Extract the [X, Y] coordinate from the center of the cell holding the provided text.  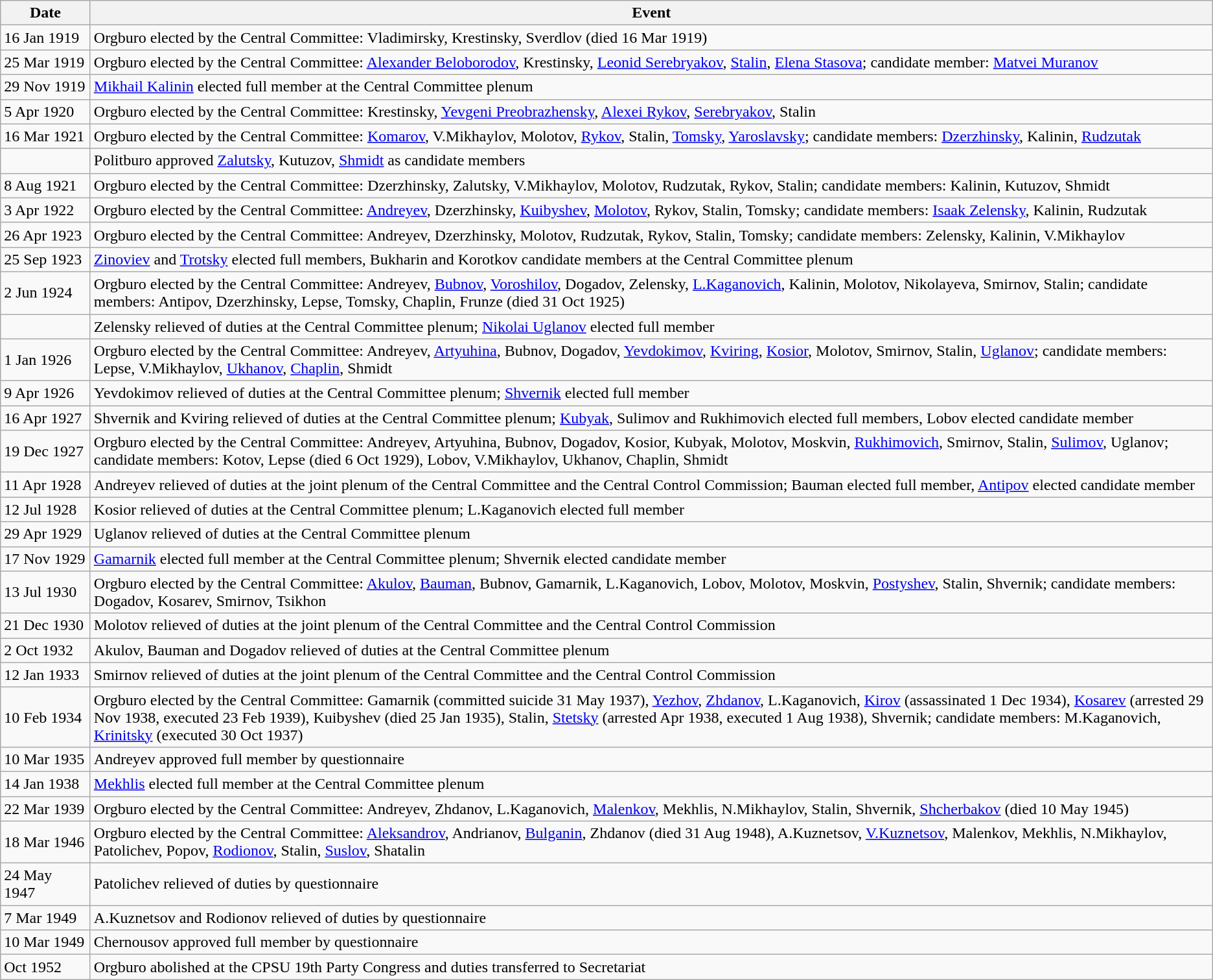
Zelensky relieved of duties at the Central Committee plenum; Nikolai Uglanov elected full member [651, 326]
19 Dec 1927 [45, 451]
10 Mar 1949 [45, 942]
Gamarnik elected full member at the Central Committee plenum; Shvernik elected candidate member [651, 559]
7 Mar 1949 [45, 918]
13 Jul 1930 [45, 592]
18 Mar 1946 [45, 843]
Mekhlis elected full member at the Central Committee plenum [651, 784]
Kosior relieved of duties at the Central Committee plenum; L.Kaganovich elected full member [651, 509]
Zinoviev and Trotsky elected full members, Bukharin and Korotkov candidate members at the Central Committee plenum [651, 259]
22 Mar 1939 [45, 808]
Orgburo abolished at the CPSU 19th Party Congress and duties transferred to Secretariat [651, 967]
21 Dec 1930 [45, 625]
10 Mar 1935 [45, 759]
16 Apr 1927 [45, 418]
10 Feb 1934 [45, 717]
17 Nov 1929 [45, 559]
3 Apr 1922 [45, 210]
16 Jan 1919 [45, 38]
16 Mar 1921 [45, 136]
8 Aug 1921 [45, 185]
Oct 1952 [45, 967]
Molotov relieved of duties at the joint plenum of the Central Committee and the Central Control Commission [651, 625]
Andreyev approved full member by questionnaire [651, 759]
11 Apr 1928 [45, 485]
25 Mar 1919 [45, 62]
26 Apr 1923 [45, 235]
Patolichev relieved of duties by questionnaire [651, 884]
29 Nov 1919 [45, 87]
29 Apr 1929 [45, 534]
24 May 1947 [45, 884]
Orgburo elected by the Central Committee: Vladimirsky, Krestinsky, Sverdlov (died 16 Mar 1919) [651, 38]
5 Apr 1920 [45, 111]
Akulov, Bauman and Dogadov relieved of duties at the Central Committee plenum [651, 650]
Date [45, 13]
Yevdokimov relieved of duties at the Central Committee plenum; Shvernik elected full member [651, 393]
9 Apr 1926 [45, 393]
Event [651, 13]
12 Jan 1933 [45, 675]
2 Jun 1924 [45, 293]
Politburo approved Zalutsky, Kutuzov, Shmidt as candidate members [651, 161]
Uglanov relieved of duties at the Central Committee plenum [651, 534]
2 Oct 1932 [45, 650]
Chernousov approved full member by questionnaire [651, 942]
A.Kuznetsov and Rodionov relieved of duties by questionnaire [651, 918]
14 Jan 1938 [45, 784]
12 Jul 1928 [45, 509]
25 Sep 1923 [45, 259]
Mikhail Kalinin elected full member at the Central Committee plenum [651, 87]
Orgburo elected by the Central Committee: Krestinsky, Yevgeni Preobrazhensky, Alexei Rykov, Serebryakov, Stalin [651, 111]
1 Jan 1926 [45, 360]
Smirnov relieved of duties at the joint plenum of the Central Committee and the Central Control Commission [651, 675]
